Return [X, Y] of the center of cell containing provided text 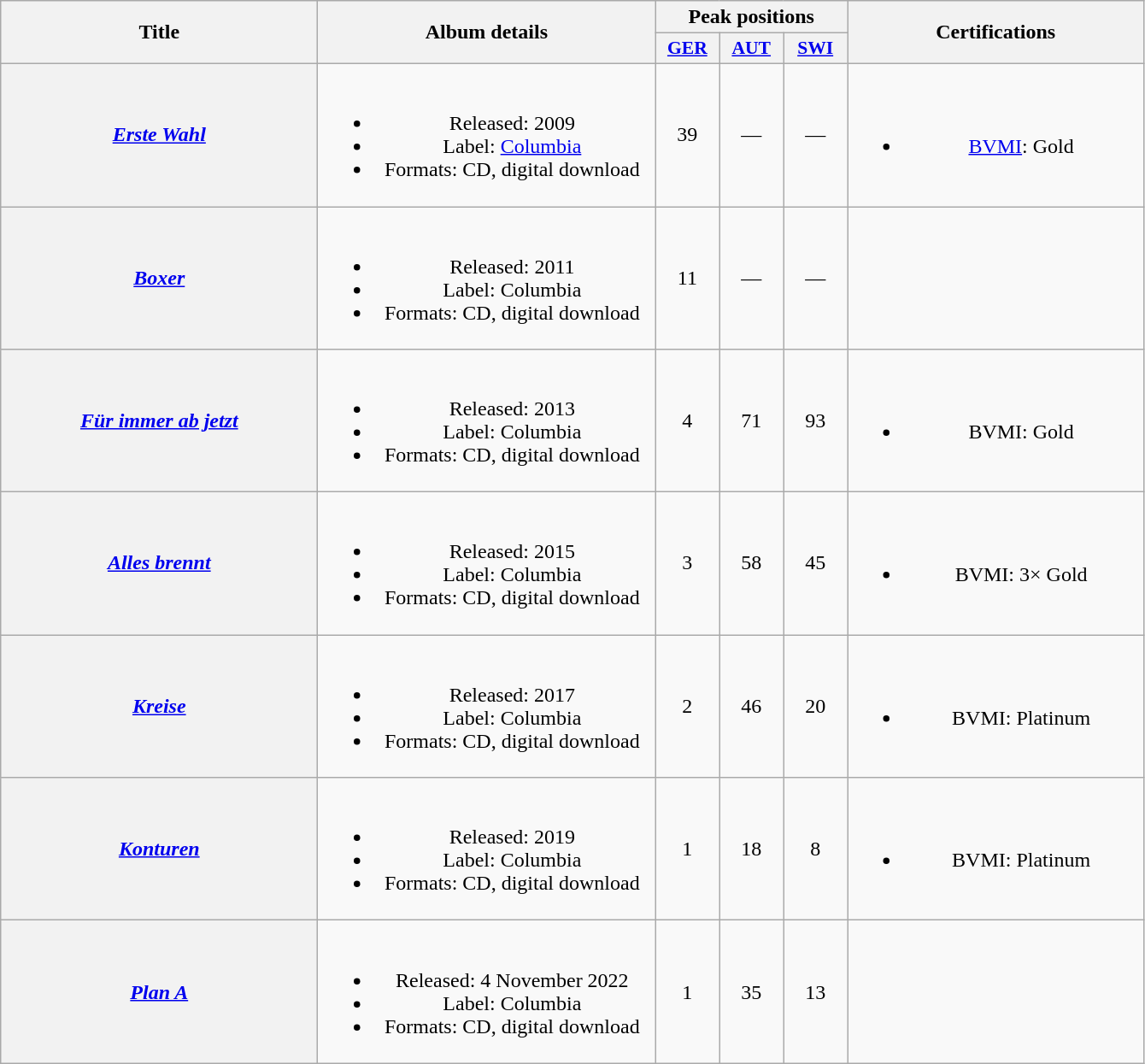
Released: 2013Label: ColumbiaFormats: CD, digital download [487, 420]
13 [815, 991]
20 [815, 706]
71 [752, 420]
Title [159, 32]
45 [815, 564]
2 [687, 706]
Kreise [159, 706]
AUT [752, 49]
Konturen [159, 849]
Für immer ab jetzt [159, 420]
Peak positions [752, 17]
Plan A [159, 991]
Certifications [996, 32]
93 [815, 420]
BVMI: 3× Gold [996, 564]
Released: 2011Label: ColumbiaFormats: CD, digital download [487, 279]
GER [687, 49]
Album details [487, 32]
11 [687, 279]
39 [687, 135]
Released: 2009Label: ColumbiaFormats: CD, digital download [487, 135]
Alles brennt [159, 564]
46 [752, 706]
Erste Wahl [159, 135]
Released: 2019Label: ColumbiaFormats: CD, digital download [487, 849]
4 [687, 420]
SWI [815, 49]
58 [752, 564]
35 [752, 991]
Released: 2017Label: ColumbiaFormats: CD, digital download [487, 706]
Boxer [159, 279]
Released: 4 November 2022Label: ColumbiaFormats: CD, digital download [487, 991]
Released: 2015Label: ColumbiaFormats: CD, digital download [487, 564]
18 [752, 849]
3 [687, 564]
8 [815, 849]
